Output the (X, Y) coordinate of the center of the cell containing the given text.  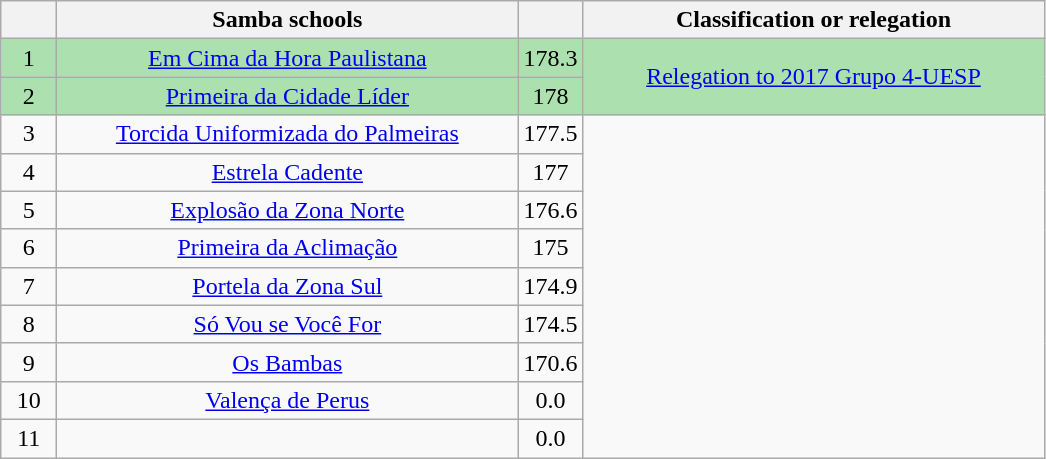
8 (29, 324)
Primeira da Cidade Líder (288, 96)
3 (29, 134)
178 (550, 96)
Valença de Perus (288, 400)
Primeira da Aclimação (288, 248)
4 (29, 172)
Portela da Zona Sul (288, 286)
2 (29, 96)
Explosão da Zona Norte (288, 210)
Torcida Uniformizada do Palmeiras (288, 134)
Em Cima da Hora Paulistana (288, 58)
10 (29, 400)
Estrela Cadente (288, 172)
170.6 (550, 362)
11 (29, 438)
Classification or relegation (814, 20)
5 (29, 210)
Só Vou se Você For (288, 324)
9 (29, 362)
6 (29, 248)
174.5 (550, 324)
Samba schools (288, 20)
Os Bambas (288, 362)
177 (550, 172)
Relegation to 2017 Grupo 4-UESP (814, 77)
175 (550, 248)
1 (29, 58)
177.5 (550, 134)
176.6 (550, 210)
174.9 (550, 286)
7 (29, 286)
178.3 (550, 58)
